Find where the given text appears and provide that cell's center as [X, Y] coordinate. 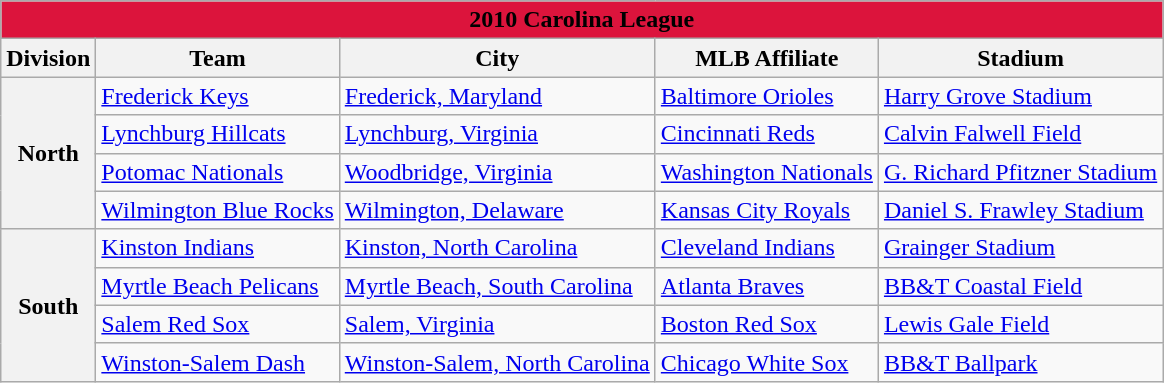
Division [48, 58]
Wilmington, Delaware [497, 210]
Winston-Salem Dash [218, 362]
Wilmington Blue Rocks [218, 210]
South [48, 305]
Frederick Keys [218, 96]
Kinston, North Carolina [497, 248]
Winston-Salem, North Carolina [497, 362]
Kansas City Royals [766, 210]
Calvin Falwell Field [1020, 134]
Myrtle Beach, South Carolina [497, 286]
Harry Grove Stadium [1020, 96]
City [497, 58]
Atlanta Braves [766, 286]
BB&T Coastal Field [1020, 286]
Chicago White Sox [766, 362]
Frederick, Maryland [497, 96]
Cincinnati Reds [766, 134]
Stadium [1020, 58]
Team [218, 58]
Grainger Stadium [1020, 248]
BB&T Ballpark [1020, 362]
Potomac Nationals [218, 172]
2010 Carolina League [582, 20]
Daniel S. Frawley Stadium [1020, 210]
Kinston Indians [218, 248]
Lewis Gale Field [1020, 324]
Salem, Virginia [497, 324]
Boston Red Sox [766, 324]
Cleveland Indians [766, 248]
Lynchburg, Virginia [497, 134]
Baltimore Orioles [766, 96]
North [48, 153]
Washington Nationals [766, 172]
Woodbridge, Virginia [497, 172]
MLB Affiliate [766, 58]
Salem Red Sox [218, 324]
Myrtle Beach Pelicans [218, 286]
Lynchburg Hillcats [218, 134]
G. Richard Pfitzner Stadium [1020, 172]
